Search for the cell housing the specified text and yield its [X, Y] center coordinate. 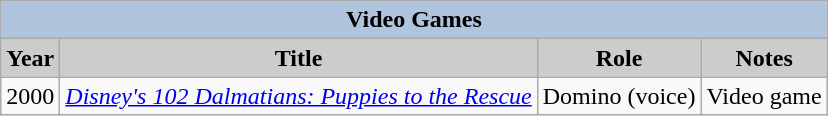
Video Games [414, 20]
Title [298, 58]
Year [30, 58]
Disney's 102 Dalmatians: Puppies to the Rescue [298, 96]
Notes [764, 58]
Role [619, 58]
Domino (voice) [619, 96]
2000 [30, 96]
Video game [764, 96]
